Locate the cell with the specified text and output its (X, Y) center coordinate. 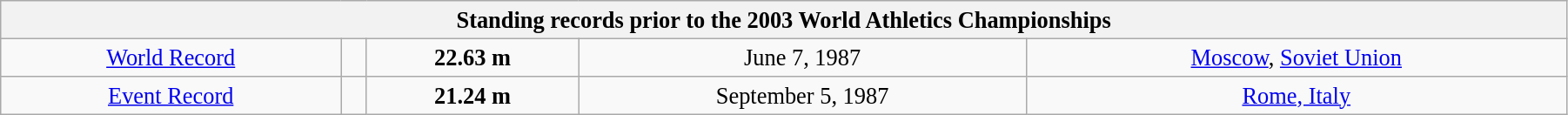
September 5, 1987 (802, 95)
Moscow, Soviet Union (1297, 57)
Standing records prior to the 2003 World Athletics Championships (784, 19)
Event Record (171, 95)
22.63 m (472, 57)
21.24 m (472, 95)
World Record (171, 57)
Rome, Italy (1297, 95)
June 7, 1987 (802, 57)
